Provide the [x, y] coordinate of the cell's center where the given text is located.  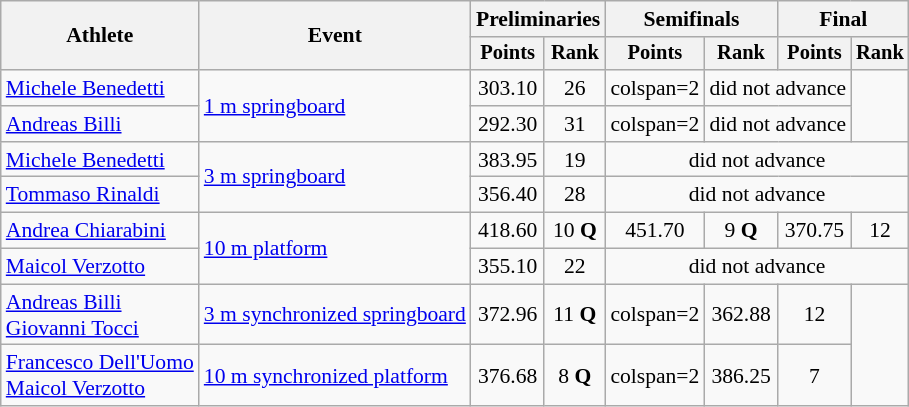
8 Q [574, 376]
7 [814, 376]
355.10 [508, 267]
Maicol Verzotto [100, 267]
386.25 [740, 376]
376.68 [508, 376]
356.40 [508, 195]
Tommaso Rinaldi [100, 195]
Final [844, 19]
Andreas BilliGiovanni Tocci [100, 314]
Semifinals [691, 19]
303.10 [508, 88]
19 [574, 160]
Event [335, 36]
10 Q [574, 231]
Andreas Billi [100, 124]
10 m platform [335, 248]
451.70 [654, 231]
22 [574, 267]
11 Q [574, 314]
1 m springboard [335, 106]
10 m synchronized platform [335, 376]
372.96 [508, 314]
370.75 [814, 231]
418.60 [508, 231]
Andrea Chiarabini [100, 231]
3 m springboard [335, 178]
383.95 [508, 160]
9 Q [740, 231]
Preliminaries [538, 19]
31 [574, 124]
26 [574, 88]
292.30 [508, 124]
Athlete [100, 36]
362.88 [740, 314]
3 m synchronized springboard [335, 314]
Francesco Dell'UomoMaicol Verzotto [100, 376]
28 [574, 195]
